Extract the (x, y) coordinate from the center of the cell holding the provided text.  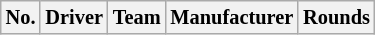
Manufacturer (232, 17)
Driver (74, 17)
No. (21, 17)
Rounds (336, 17)
Team (137, 17)
